Capture the cell that displays the provided text and extract its [x, y] central coordinate. 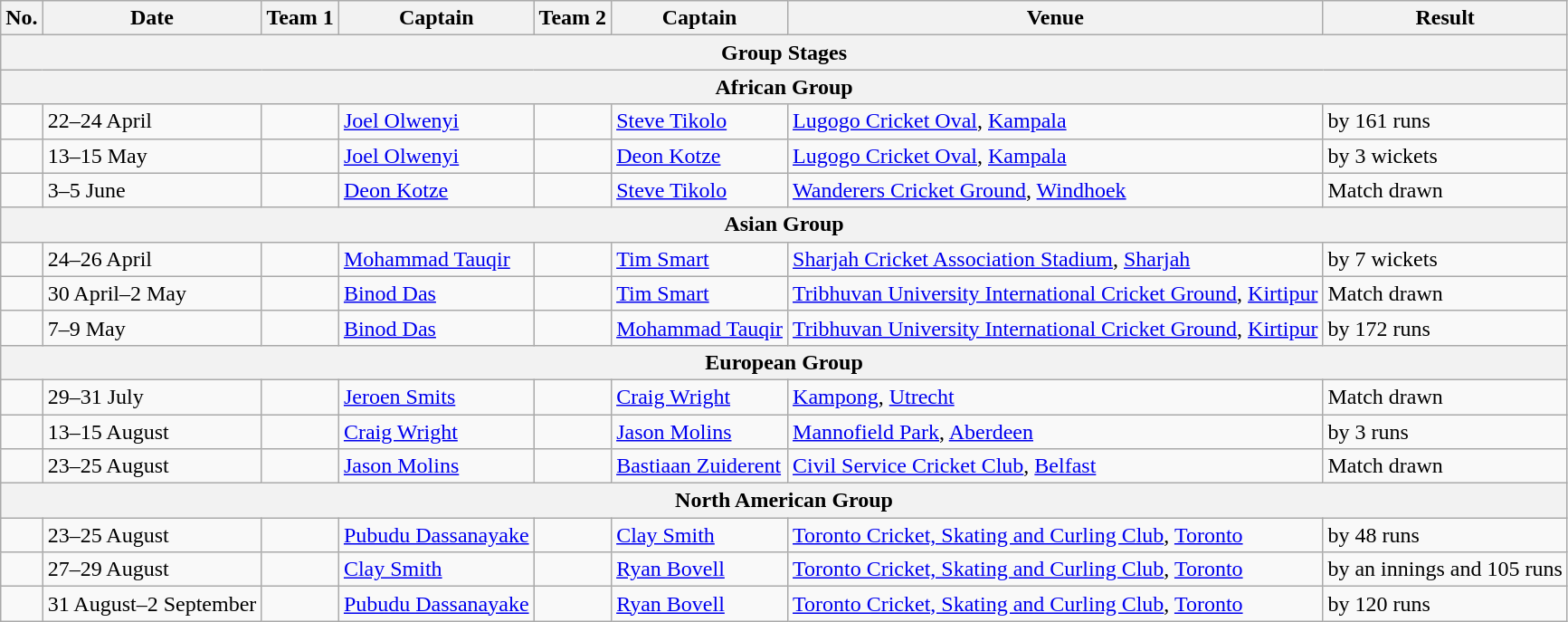
by an innings and 105 runs [1445, 569]
North American Group [784, 501]
Group Stages [784, 53]
by 161 runs [1445, 121]
7–9 May [152, 328]
Venue [1055, 18]
29–31 July [152, 397]
Bastiaan Zuiderent [700, 466]
31 August–2 September [152, 604]
Result [1445, 18]
24–26 April [152, 259]
by 7 wickets [1445, 259]
Team 2 [573, 18]
by 3 wickets [1445, 156]
No. [22, 18]
Date [152, 18]
27–29 August [152, 569]
Kampong, Utrecht [1055, 397]
by 48 runs [1445, 535]
Jeroen Smits [436, 397]
European Group [784, 362]
Sharjah Cricket Association Stadium, Sharjah [1055, 259]
13–15 August [152, 432]
Team 1 [300, 18]
13–15 May [152, 156]
by 120 runs [1445, 604]
African Group [784, 87]
by 172 runs [1445, 328]
Wanderers Cricket Ground, Windhoek [1055, 190]
Mannofield Park, Aberdeen [1055, 432]
22–24 April [152, 121]
30 April–2 May [152, 293]
Asian Group [784, 225]
Civil Service Cricket Club, Belfast [1055, 466]
3–5 June [152, 190]
by 3 runs [1445, 432]
